Return [X, Y] of the center of cell containing provided text 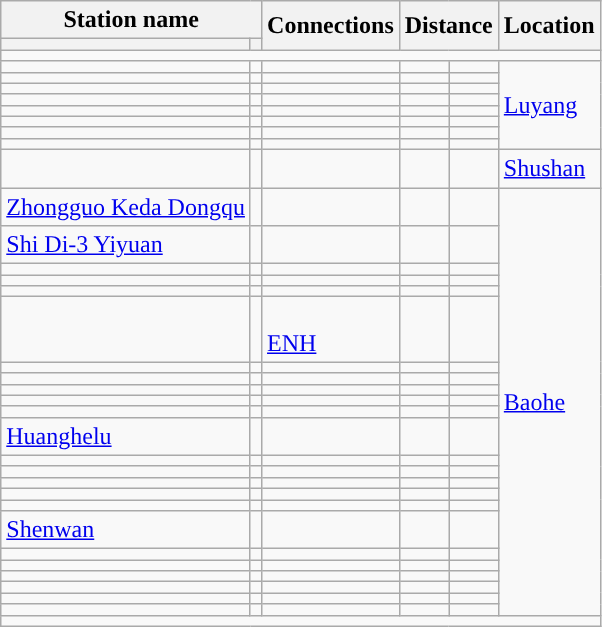
Baohe [549, 402]
Huanghelu [126, 436]
Shenwan [126, 530]
Location [549, 26]
ENH [331, 330]
Luyang [549, 105]
Shushan [549, 168]
Zhongguo Keda Dongqu [126, 207]
Station name [132, 20]
Connections [331, 26]
Shi Di-3 Yiyuan [126, 245]
Distance [448, 26]
